Provide the [X, Y] coordinate of the cell's center where the given text is located.  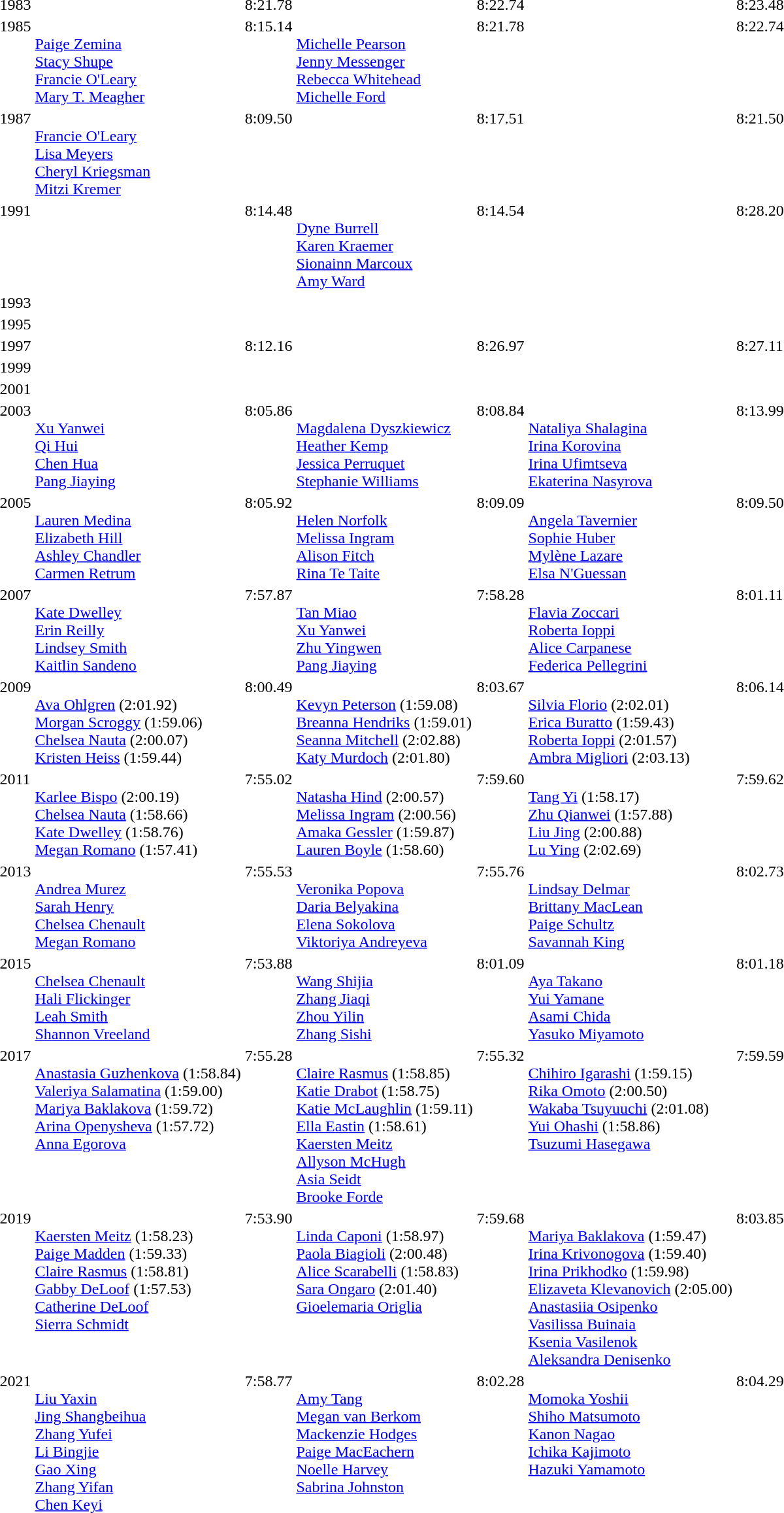
Claire Rasmus (1:58.85)Katie Drabot (1:58.75)Katie McLaughlin (1:59.11)Ella Eastin (1:58.61)Kaersten MeitzAllyson McHughAsia SeidtBrooke Forde [384, 1126]
8:05.86 [269, 446]
Michelle PearsonJenny MessengerRebecca WhiteheadMichelle Ford [384, 61]
8:26.97 [500, 346]
Chihiro Igarashi (1:59.15)Rika Omoto (2:00.50)Wakaba Tsuyuuchi (2:01.08)Yui Ohashi (1:58.86)Tsuzumi Hasegawa [630, 1126]
8:14.54 [500, 246]
Linda Caponi (1:58.97)Paola Biagioli (2:00.48)Alice Scarabelli (1:58.83)Sara Ongaro (2:01.40)Gioelemaria Origlia [384, 1289]
8:15.14 [269, 61]
Veronika PopovaDaria BelyakinaElena SokolovaViktoriya Andreyeva [384, 906]
Flavia ZoccariRoberta IoppiAlice CarpaneseFederica Pellegrini [630, 630]
Lauren MedinaElizabeth HillAshley ChandlerCarmen Retrum [138, 538]
8:17.51 [500, 154]
Tang Yi (1:58.17) Zhu Qianwei (1:57.88) Liu Jing (2:00.88) Lu Ying (2:02.69) [630, 814]
Karlee Bispo (2:00.19)Chelsea Nauta (1:58.66)Kate Dwelley (1:58.76) Megan Romano (1:57.41) [138, 814]
Angela TavernierSophie HuberMylène LazareElsa N'Guessan [630, 538]
Nataliya ShalaginaIrina KorovinaIrina UfimtsevaEkaterina Nasyrova [630, 446]
7:53.90 [269, 1289]
Chelsea ChenaultHali FlickingerLeah SmithShannon Vreeland [138, 999]
7:53.88 [269, 999]
7:57.87 [269, 630]
7:59.60 [500, 814]
7:55.28 [269, 1126]
8:00.49 [269, 722]
Silvia Florio (2:02.01) Erica Buratto (1:59.43) Roberta Ioppi (2:01.57) Ambra Migliori (2:03.13) [630, 722]
Kevyn Peterson (1:59.08) Breanna Hendriks (1:59.01) Seanna Mitchell (2:02.88) Katy Murdoch (2:01.80) [384, 722]
8:03.67 [500, 722]
Francie O'LearyLisa MeyersCheryl KriegsmanMitzi Kremer [138, 154]
Kaersten Meitz (1:58.23)Paige Madden (1:59.33)Claire Rasmus (1:58.81)Gabby DeLoof (1:57.53)Catherine DeLoofSierra Schmidt [138, 1289]
Andrea MurezSarah HenryChelsea ChenaultMegan Romano [138, 906]
Anastasia Guzhenkova (1:58.84)Valeriya Salamatina (1:59.00)Mariya Baklakova (1:59.72)Arina Openysheva (1:57.72)Anna Egorova [138, 1126]
Xu YanweiQi HuiChen HuaPang Jiaying [138, 446]
Tan MiaoXu YanweiZhu YingwenPang Jiaying [384, 630]
8:14.48 [269, 246]
Lindsay DelmarBrittany MacLeanPaige SchultzSavannah King [630, 906]
Magdalena DyszkiewiczHeather KempJessica PerruquetStephanie Williams [384, 446]
8:12.16 [269, 346]
8:05.92 [269, 538]
7:55.53 [269, 906]
8:09.50 [269, 154]
Dyne BurrellKaren KraemerSionainn MarcouxAmy Ward [384, 246]
Natasha Hind (2:00.57) Melissa Ingram (2:00.56) Amaka Gessler (1:59.87) Lauren Boyle (1:58.60) [384, 814]
8:09.09 [500, 538]
7:59.68 [500, 1289]
Wang ShijiaZhang JiaqiZhou YilinZhang Sishi [384, 999]
8:08.84 [500, 446]
7:55.76 [500, 906]
Kate DwelleyErin ReillyLindsey SmithKaitlin Sandeno [138, 630]
8:21.78 [500, 61]
Helen NorfolkMelissa IngramAlison FitchRina Te Taite [384, 538]
8:01.09 [500, 999]
7:55.32 [500, 1126]
7:55.02 [269, 814]
Paige ZeminaStacy ShupeFrancie O'LearyMary T. Meagher [138, 61]
Aya TakanoYui YamaneAsami ChidaYasuko Miyamoto [630, 999]
7:58.28 [500, 630]
Ava Ohlgren (2:01.92) Morgan Scroggy (1:59.06) Chelsea Nauta (2:00.07) Kristen Heiss (1:59.44) [138, 722]
